Provide the [X, Y] coordinate of the cell's center where the given text is located.  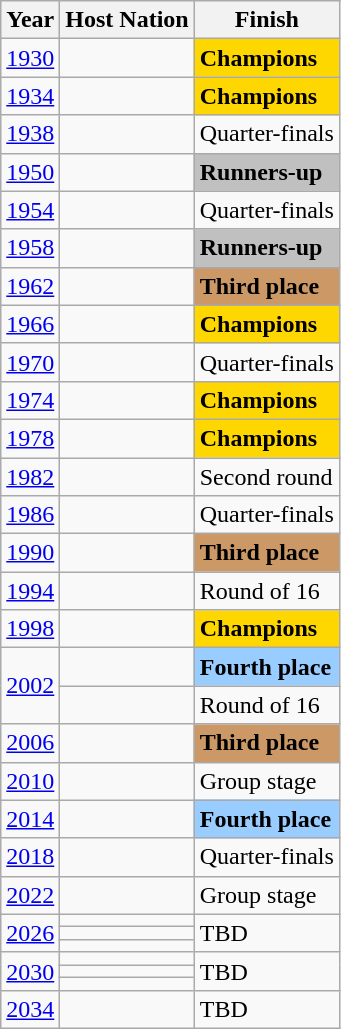
1974 [30, 400]
1966 [30, 324]
Host Nation [127, 20]
Year [30, 20]
2002 [30, 686]
1938 [30, 134]
2010 [30, 781]
2014 [30, 819]
2030 [30, 971]
1934 [30, 96]
1954 [30, 210]
2006 [30, 743]
2026 [30, 933]
2022 [30, 895]
Finish [266, 20]
1978 [30, 438]
2018 [30, 857]
Second round [266, 477]
1998 [30, 629]
1990 [30, 553]
1970 [30, 362]
1930 [30, 58]
2034 [30, 1009]
1994 [30, 591]
1982 [30, 477]
1958 [30, 248]
1950 [30, 172]
1986 [30, 515]
1962 [30, 286]
